Detect which cell encompasses the target text, then output its [x, y] center coordinate. 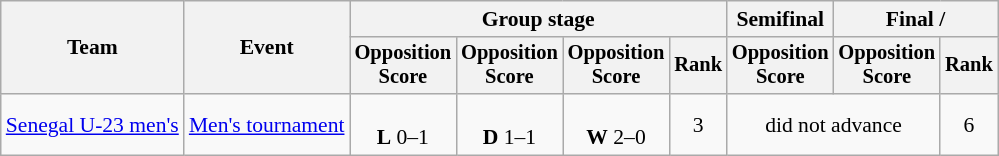
L 0–1 [404, 124]
W 2–0 [616, 124]
Event [267, 48]
D 1–1 [510, 124]
did not advance [834, 124]
Men's tournament [267, 124]
Senegal U-23 men's [92, 124]
Semifinal [780, 19]
6 [969, 124]
Team [92, 48]
3 [698, 124]
Final / [915, 19]
Group stage [538, 19]
